Output the (x, y) coordinate of the center of the cell containing the given text.  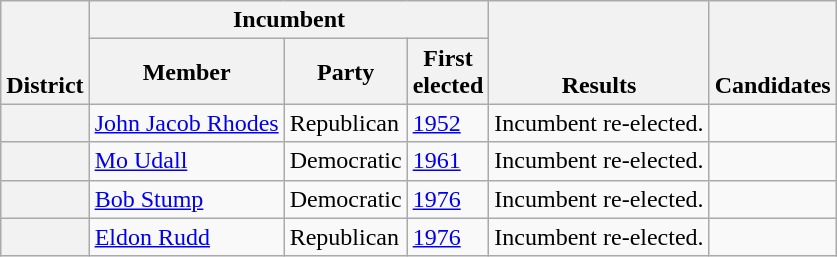
Party (346, 72)
Incumbent (289, 20)
Member (186, 72)
1952 (448, 123)
Eldon Rudd (186, 237)
1961 (448, 161)
District (45, 52)
Mo Udall (186, 161)
John Jacob Rhodes (186, 123)
Results (599, 52)
Candidates (772, 52)
Firstelected (448, 72)
Bob Stump (186, 199)
